For the text-containing cell, return its midpoint in (X, Y) coordinate format. 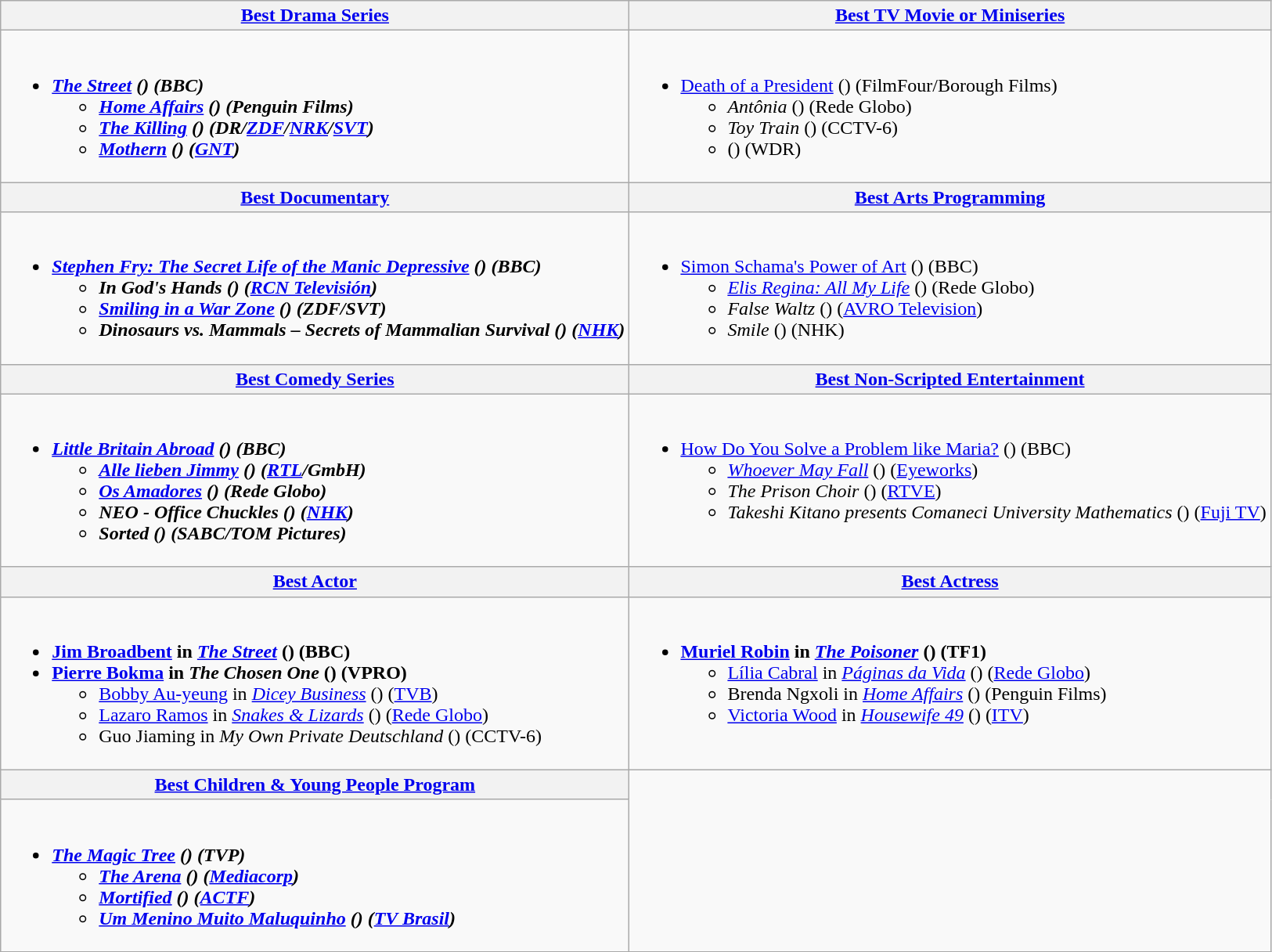
Simon Schama's Power of Art () (BBC)Elis Regina: All My Life () (Rede Globo)False Waltz () (AVRO Television)Smile () (NHK) (950, 288)
Best Actress (950, 582)
Best Non-Scripted Entertainment (950, 379)
Best Comedy Series (315, 379)
The Street () (BBC)Home Affairs () (Penguin Films)The Killing () (DR/ZDF/NRK/SVT)Mothern () (GNT) (315, 106)
Little Britain Abroad () (BBC)Alle lieben Jimmy () (RTL/GmbH)Os Amadores () (Rede Globo)NEO - Office Chuckles () (NHK)Sorted () (SABC/TOM Pictures) (315, 481)
Best Arts Programming (950, 197)
Best Documentary (315, 197)
Best TV Movie or Miniseries (950, 16)
Best Actor (315, 582)
The Magic Tree () (TVP)The Arena () (Mediacorp)Mortified () (ACTF)Um Menino Muito Maluquinho () (TV Brasil) (315, 875)
Best Children & Young People Program (315, 784)
Death of a President () (FilmFour/Borough Films)Antônia () (Rede Globo)Toy Train () (CCTV-6) () (WDR) (950, 106)
Best Drama Series (315, 16)
